Provide the (X, Y) coordinate of the cell's center where the given text is located.  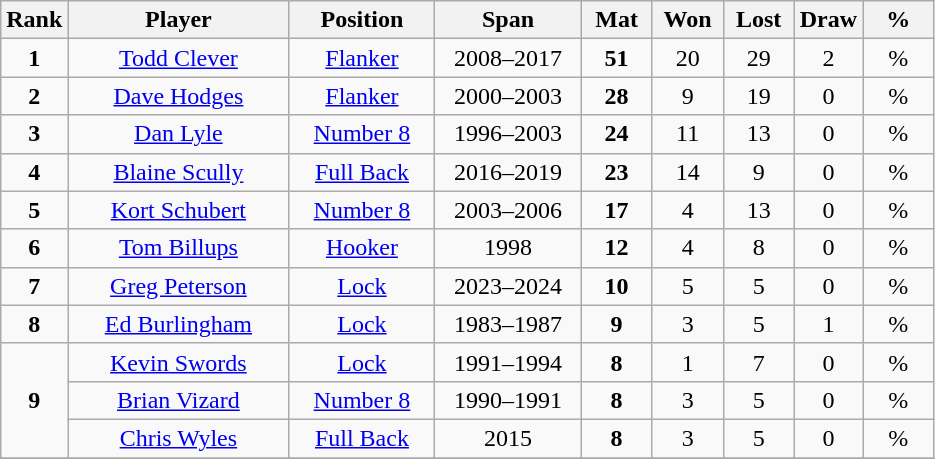
1991–1994 (508, 362)
Brian Vizard (178, 400)
Kevin Swords (178, 362)
Span (508, 20)
Chris Wyles (178, 438)
20 (688, 58)
Position (362, 20)
Todd Clever (178, 58)
Blaine Scully (178, 172)
11 (688, 134)
Ed Burlingham (178, 324)
2000–2003 (508, 96)
12 (616, 248)
1983–1987 (508, 324)
Dan Lyle (178, 134)
19 (758, 96)
23 (616, 172)
Mat (616, 20)
Rank (34, 20)
2015 (508, 438)
10 (616, 286)
17 (616, 210)
Player (178, 20)
Greg Peterson (178, 286)
2016–2019 (508, 172)
1990–1991 (508, 400)
Tom Billups (178, 248)
Dave Hodges (178, 96)
2008–2017 (508, 58)
Draw (828, 20)
Lost (758, 20)
24 (616, 134)
14 (688, 172)
29 (758, 58)
2023–2024 (508, 286)
28 (616, 96)
Won (688, 20)
1998 (508, 248)
Hooker (362, 248)
2003–2006 (508, 210)
Kort Schubert (178, 210)
6 (34, 248)
51 (616, 58)
1996–2003 (508, 134)
